Provide the [X, Y] coordinate of the cell's center where the given text is located.  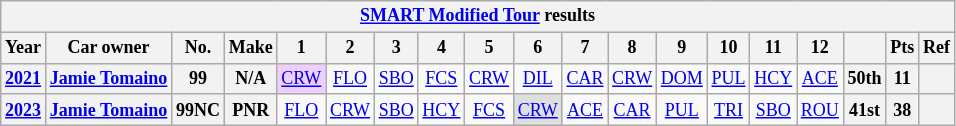
PNR [250, 110]
No. [198, 48]
DOM [682, 78]
Car owner [108, 48]
10 [728, 48]
Make [250, 48]
7 [585, 48]
2021 [24, 78]
5 [490, 48]
4 [442, 48]
2023 [24, 110]
6 [538, 48]
12 [820, 48]
99 [198, 78]
Pts [902, 48]
2 [350, 48]
41st [864, 110]
ROU [820, 110]
38 [902, 110]
DIL [538, 78]
8 [632, 48]
3 [396, 48]
N/A [250, 78]
50th [864, 78]
TRI [728, 110]
Year [24, 48]
9 [682, 48]
Ref [937, 48]
SMART Modified Tour results [478, 16]
1 [302, 48]
99NC [198, 110]
